Pinpoint the cell where the given text exists, returning its (x, y) midpoint coordinate. 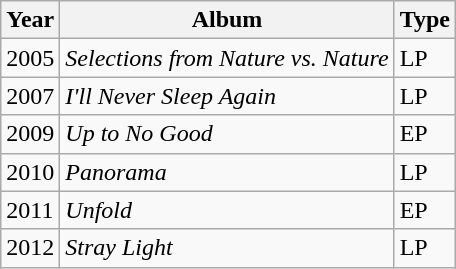
Panorama (227, 172)
2011 (30, 210)
2010 (30, 172)
2012 (30, 248)
Up to No Good (227, 134)
2007 (30, 96)
Selections from Nature vs. Nature (227, 58)
I'll Never Sleep Again (227, 96)
2005 (30, 58)
Year (30, 20)
Album (227, 20)
2009 (30, 134)
Stray Light (227, 248)
Type (424, 20)
Unfold (227, 210)
